For the text-containing cell, return its midpoint in (x, y) coordinate format. 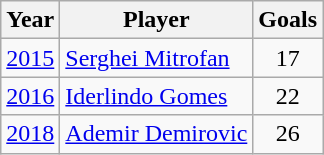
2018 (30, 134)
17 (288, 58)
Iderlindo Gomes (156, 96)
22 (288, 96)
2015 (30, 58)
2016 (30, 96)
Serghei Mitrofan (156, 58)
Player (156, 20)
26 (288, 134)
Ademir Demirovic (156, 134)
Year (30, 20)
Goals (288, 20)
